Pinpoint the cell where the given text exists, returning its (x, y) midpoint coordinate. 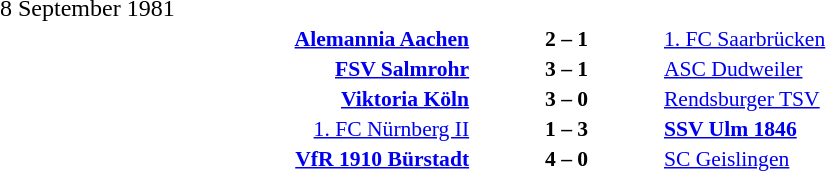
3 – 0 (566, 98)
2 – 1 (566, 38)
3 – 1 (566, 68)
1 – 3 (566, 128)
